Identify which cell holds the provided text, then report its [X, Y] central coordinate. 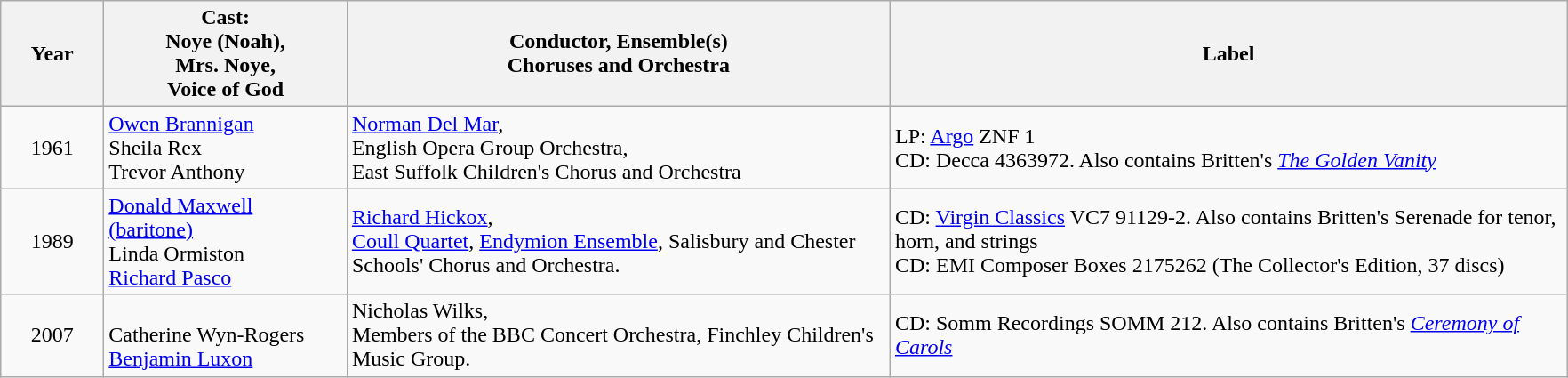
1989 [52, 242]
Conductor, Ensemble(s)Choruses and Orchestra [619, 53]
Label [1228, 53]
Donald Maxwell (baritone)Linda OrmistonRichard Pasco [226, 242]
LP: Argo ZNF 1CD: Decca 4363972. Also contains Britten's The Golden Vanity [1228, 148]
CD: Somm Recordings SOMM 212. Also contains Britten's Ceremony of Carols [1228, 335]
Nicholas Wilks,Members of the BBC Concert Orchestra, Finchley Children's Music Group. [619, 335]
Owen BranniganSheila RexTrevor Anthony [226, 148]
2007 [52, 335]
Year [52, 53]
Cast:Noye (Noah),Mrs. Noye,Voice of God [226, 53]
1961 [52, 148]
Catherine Wyn-RogersBenjamin Luxon [226, 335]
Norman Del Mar,English Opera Group Orchestra,East Suffolk Children's Chorus and Orchestra [619, 148]
Richard Hickox,Coull Quartet, Endymion Ensemble, Salisbury and Chester Schools' Chorus and Orchestra. [619, 242]
